Locate the cell with the specified text and output its (X, Y) center coordinate. 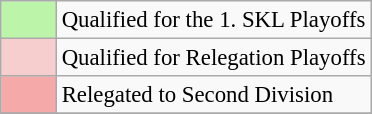
Relegated to Second Division (213, 95)
Qualified for Relegation Playoffs (213, 58)
Qualified for the 1. SKL Playoffs (213, 20)
